From the cell containing the given text, extract its center point as (X, Y) coordinate. 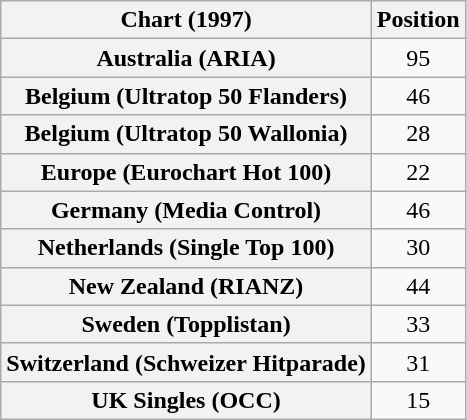
Switzerland (Schweizer Hitparade) (186, 362)
15 (418, 400)
Chart (1997) (186, 20)
44 (418, 286)
30 (418, 248)
Belgium (Ultratop 50 Wallonia) (186, 134)
Australia (ARIA) (186, 58)
New Zealand (RIANZ) (186, 286)
Belgium (Ultratop 50 Flanders) (186, 96)
UK Singles (OCC) (186, 400)
Germany (Media Control) (186, 210)
Position (418, 20)
33 (418, 324)
Netherlands (Single Top 100) (186, 248)
95 (418, 58)
22 (418, 172)
Europe (Eurochart Hot 100) (186, 172)
31 (418, 362)
28 (418, 134)
Sweden (Topplistan) (186, 324)
